Output the (X, Y) coordinate of the center of the cell containing the given text.  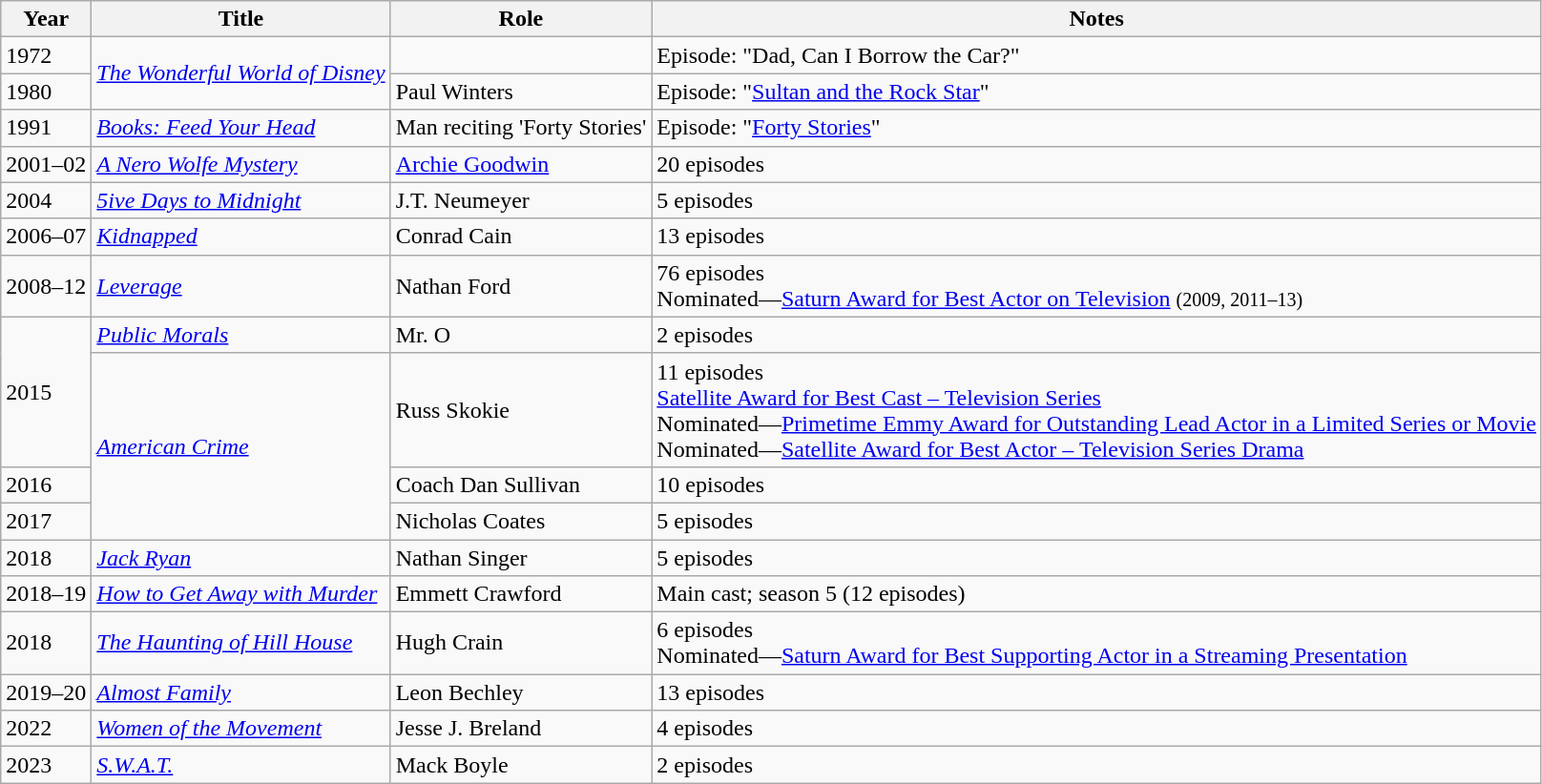
2023 (46, 765)
4 episodes (1097, 729)
2018–19 (46, 594)
2019–20 (46, 692)
Books: Feed Your Head (240, 128)
Main cast; season 5 (12 episodes) (1097, 594)
Paul Winters (521, 92)
Hugh Crain (521, 643)
Public Morals (240, 335)
20 episodes (1097, 164)
Conrad Cain (521, 237)
2015 (46, 391)
5ive Days to Midnight (240, 200)
10 episodes (1097, 485)
1991 (46, 128)
Episode: "Forty Stories" (1097, 128)
Mack Boyle (521, 765)
Episode: "Dad, Can I Borrow the Car?" (1097, 55)
How to Get Away with Murder (240, 594)
2016 (46, 485)
Women of the Movement (240, 729)
Jack Ryan (240, 558)
The Wonderful World of Disney (240, 73)
Russ Skokie (521, 410)
A Nero Wolfe Mystery (240, 164)
American Crime (240, 446)
Notes (1097, 19)
The Haunting of Hill House (240, 643)
Archie Goodwin (521, 164)
2022 (46, 729)
2004 (46, 200)
2006–07 (46, 237)
Nicholas Coates (521, 521)
2008–12 (46, 286)
J.T. Neumeyer (521, 200)
1972 (46, 55)
Kidnapped (240, 237)
Almost Family (240, 692)
Mr. O (521, 335)
2001–02 (46, 164)
Nathan Singer (521, 558)
Role (521, 19)
S.W.A.T. (240, 765)
Title (240, 19)
Jesse J. Breland (521, 729)
76 episodesNominated—Saturn Award for Best Actor on Television (2009, 2011–13) (1097, 286)
Leon Bechley (521, 692)
Man reciting 'Forty Stories' (521, 128)
1980 (46, 92)
Nathan Ford (521, 286)
Coach Dan Sullivan (521, 485)
Year (46, 19)
Leverage (240, 286)
2017 (46, 521)
Emmett Crawford (521, 594)
Episode: "Sultan and the Rock Star" (1097, 92)
6 episodesNominated—Saturn Award for Best Supporting Actor in a Streaming Presentation (1097, 643)
